Locate the cell with the specified text and output its [x, y] center coordinate. 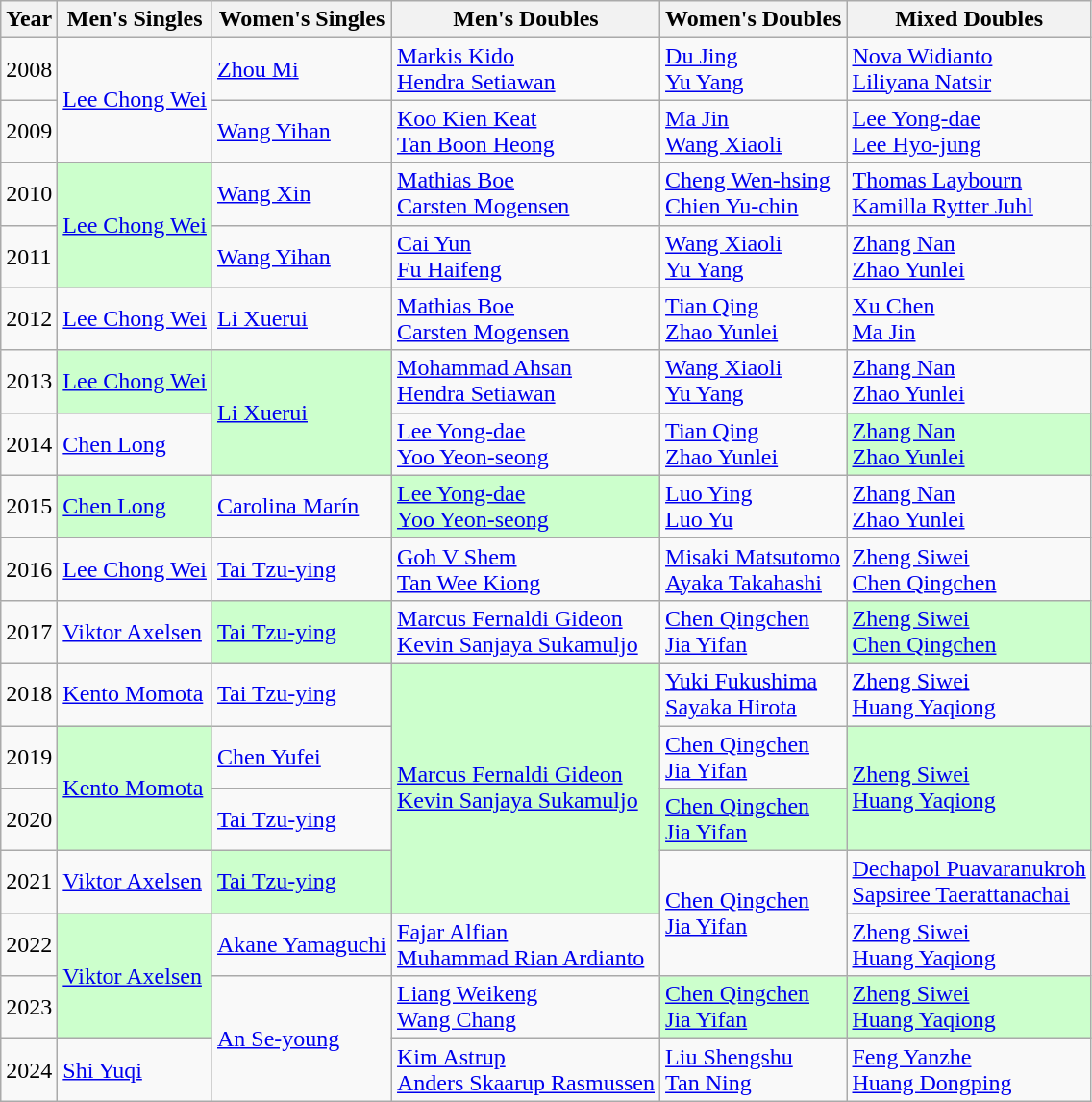
Men's Doubles [527, 19]
2010 [29, 194]
2021 [29, 883]
2014 [29, 444]
2009 [29, 131]
2019 [29, 756]
Mixed Doubles [969, 19]
Men's Singles [135, 19]
2013 [29, 381]
Lee Yong-dae Lee Hyo-jung [969, 131]
2012 [29, 319]
Goh V Shem Tan Wee Kiong [527, 569]
Thomas Laybourn Kamilla Rytter Juhl [969, 194]
Du Jing Yu Yang [754, 69]
Xu Chen Ma Jin [969, 319]
Markis Kido Hendra Setiawan [527, 69]
Chen Yufei [302, 756]
2017 [29, 631]
Zhou Mi [302, 69]
Feng Yanzhe Huang Dongping [969, 1069]
Fajar Alfian Muhammad Rian Ardianto [527, 944]
2016 [29, 569]
Year [29, 19]
Nova Widianto Liliyana Natsir [969, 69]
Cheng Wen-hsing Chien Yu-chin [754, 194]
An Se-young [302, 1039]
Women's Singles [302, 19]
Wang Xin [302, 194]
Shi Yuqi [135, 1069]
Liang Weikeng Wang Chang [527, 1008]
2018 [29, 694]
Cai Yun Fu Haifeng [527, 256]
2015 [29, 506]
Ma Jin Wang Xiaoli [754, 131]
Women's Doubles [754, 19]
Carolina Marín [302, 506]
Akane Yamaguchi [302, 944]
2022 [29, 944]
2023 [29, 1008]
2008 [29, 69]
Koo Kien Keat Tan Boon Heong [527, 131]
Yuki Fukushima Sayaka Hirota [754, 694]
Dechapol Puavaranukroh Sapsiree Taerattanachai [969, 883]
Liu Shengshu Tan Ning [754, 1069]
Kim Astrup Anders Skaarup Rasmussen [527, 1069]
Misaki Matsutomo Ayaka Takahashi [754, 569]
2024 [29, 1069]
2020 [29, 819]
Luo Ying Luo Yu [754, 506]
Mohammad Ahsan Hendra Setiawan [527, 381]
2011 [29, 256]
